Provide the [x, y] coordinate of the cell's center where the given text is located.  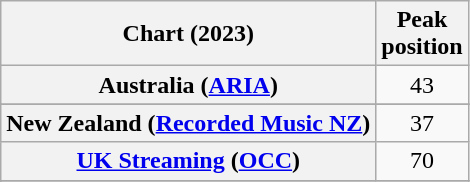
70 [422, 161]
Peakposition [422, 34]
37 [422, 123]
Australia (ARIA) [188, 85]
New Zealand (Recorded Music NZ) [188, 123]
43 [422, 85]
Chart (2023) [188, 34]
UK Streaming (OCC) [188, 161]
